For the text-containing cell, return its midpoint in (x, y) coordinate format. 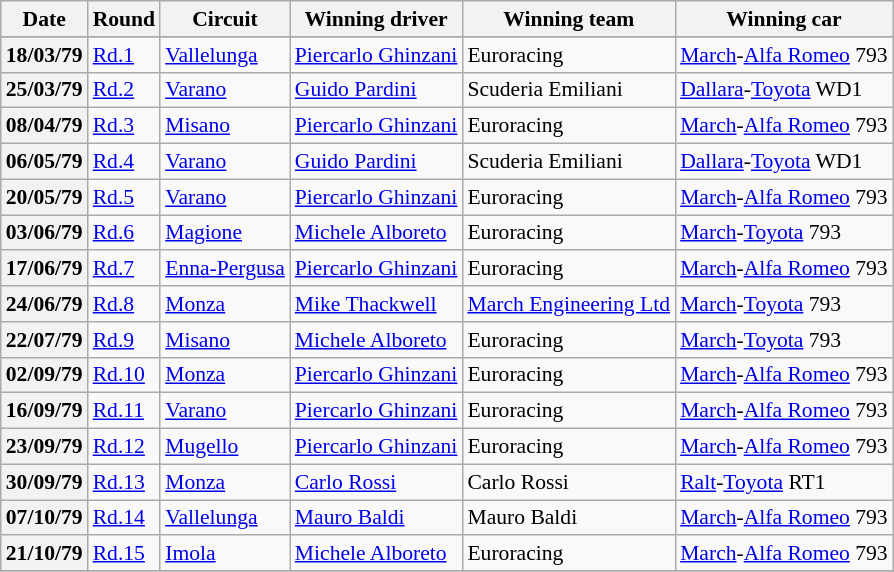
21/10/79 (44, 554)
Imola (225, 554)
March Engineering Ltd (568, 304)
Mugello (225, 447)
Winning car (784, 19)
Rd.1 (124, 55)
Rd.11 (124, 411)
07/10/79 (44, 518)
30/09/79 (44, 482)
22/07/79 (44, 340)
16/09/79 (44, 411)
18/03/79 (44, 55)
Winning team (568, 19)
Rd.14 (124, 518)
24/06/79 (44, 304)
Rd.13 (124, 482)
Rd.10 (124, 375)
06/05/79 (44, 162)
Enna-Pergusa (225, 269)
Rd.7 (124, 269)
Rd.4 (124, 162)
Ralt-Toyota RT1 (784, 482)
Rd.3 (124, 126)
Rd.5 (124, 197)
03/06/79 (44, 233)
Date (44, 19)
Rd.2 (124, 90)
17/06/79 (44, 269)
Magione (225, 233)
Rd.6 (124, 233)
02/09/79 (44, 375)
Winning driver (376, 19)
25/03/79 (44, 90)
Rd.9 (124, 340)
Circuit (225, 19)
Rd.15 (124, 554)
Rd.8 (124, 304)
20/05/79 (44, 197)
Round (124, 19)
23/09/79 (44, 447)
Rd.12 (124, 447)
Mike Thackwell (376, 304)
08/04/79 (44, 126)
